Provide the [x, y] coordinate of the cell's center where the given text is located.  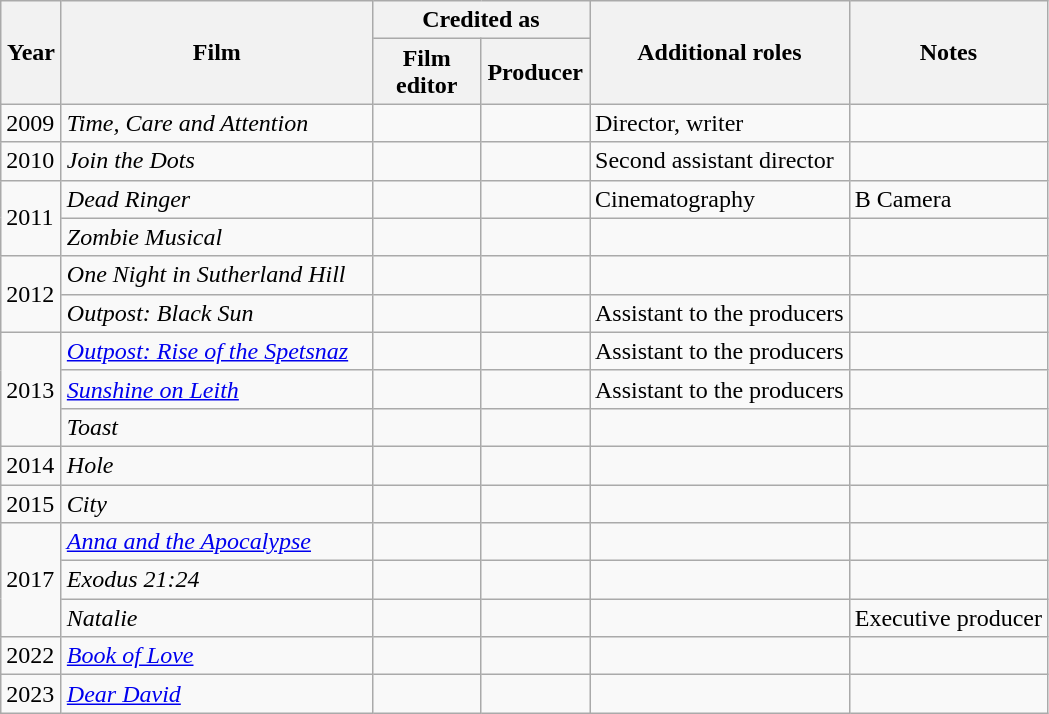
Film [216, 52]
2015 [32, 503]
Join the Dots [216, 161]
Book of Love [216, 656]
2017 [32, 580]
Dear David [216, 694]
Outpost: Rise of the Spetsnaz [216, 351]
2012 [32, 294]
Toast [216, 427]
Hole [216, 465]
Notes [948, 52]
Time, Care and Attention [216, 123]
Sunshine on Leith [216, 389]
Zombie Musical [216, 237]
2014 [32, 465]
Natalie [216, 618]
Year [32, 52]
One Night in Sutherland Hill [216, 275]
Second assistant director [720, 161]
2022 [32, 656]
2023 [32, 694]
Executive producer [948, 618]
Film editor [426, 72]
Exodus 21:24 [216, 580]
Additional roles [720, 52]
2010 [32, 161]
Producer [536, 72]
Director, writer [720, 123]
Anna and the Apocalypse [216, 542]
B Camera [948, 199]
2011 [32, 218]
Cinematography [720, 199]
Outpost: Black Sun [216, 313]
Credited as [480, 20]
2009 [32, 123]
City [216, 503]
2013 [32, 389]
Dead Ringer [216, 199]
